Provide the (x, y) coordinate of the cell's center where the given text is located.  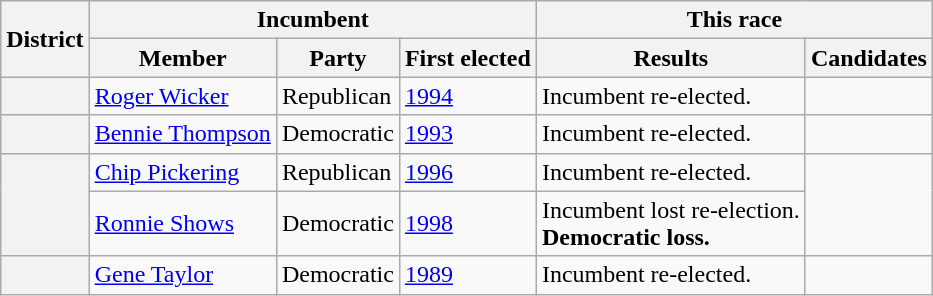
Incumbent (312, 20)
Ronnie Shows (182, 224)
1993 (468, 134)
Roger Wicker (182, 96)
Bennie Thompson (182, 134)
Gene Taylor (182, 275)
Chip Pickering (182, 172)
Candidates (868, 58)
1996 (468, 172)
Incumbent lost re-election.Democratic loss. (670, 224)
1994 (468, 96)
District (45, 39)
First elected (468, 58)
Results (670, 58)
This race (734, 20)
1998 (468, 224)
1989 (468, 275)
Party (338, 58)
Member (182, 58)
